Output the (X, Y) coordinate of the center of the cell containing the given text.  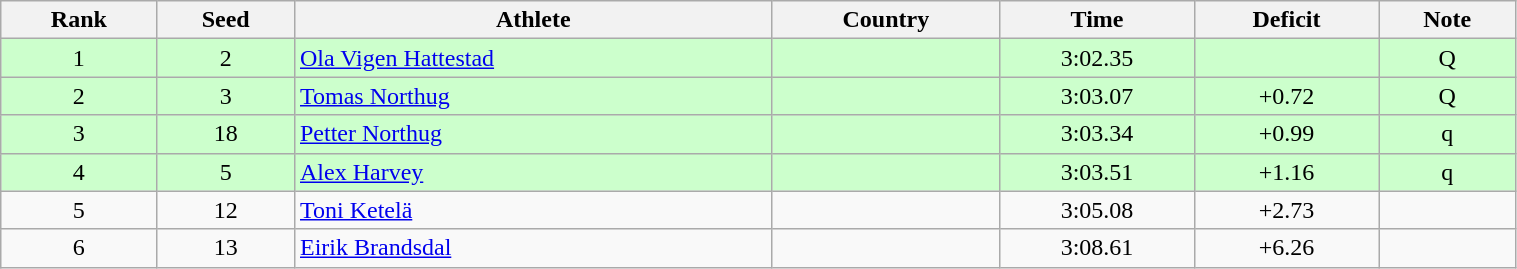
3:03.07 (1098, 96)
Time (1098, 20)
Toni Ketelä (533, 210)
Country (886, 20)
3:03.51 (1098, 172)
Rank (79, 20)
6 (79, 248)
Note (1447, 20)
+0.72 (1287, 96)
3:03.34 (1098, 134)
Eirik Brandsdal (533, 248)
18 (226, 134)
3:02.35 (1098, 58)
Ola Vigen Hattestad (533, 58)
4 (79, 172)
Petter Northug (533, 134)
13 (226, 248)
+6.26 (1287, 248)
Seed (226, 20)
12 (226, 210)
+0.99 (1287, 134)
Tomas Northug (533, 96)
Alex Harvey (533, 172)
Athlete (533, 20)
+2.73 (1287, 210)
3:08.61 (1098, 248)
3:05.08 (1098, 210)
Deficit (1287, 20)
+1.16 (1287, 172)
1 (79, 58)
